Output the [X, Y] coordinate of the center of the cell containing the given text.  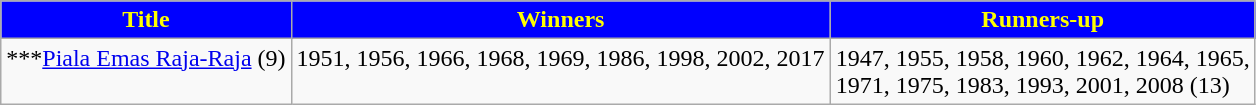
Runners-up [1042, 20]
Title [146, 20]
1951, 1956, 1966, 1968, 1969, 1986, 1998, 2002, 2017 [560, 72]
Winners [560, 20]
***Piala Emas Raja-Raja (9) [146, 72]
1947, 1955, 1958, 1960, 1962, 1964, 1965,1971, 1975, 1983, 1993, 2001, 2008 (13) [1042, 72]
